Extract the [X, Y] coordinate from the center of the cell holding the provided text.  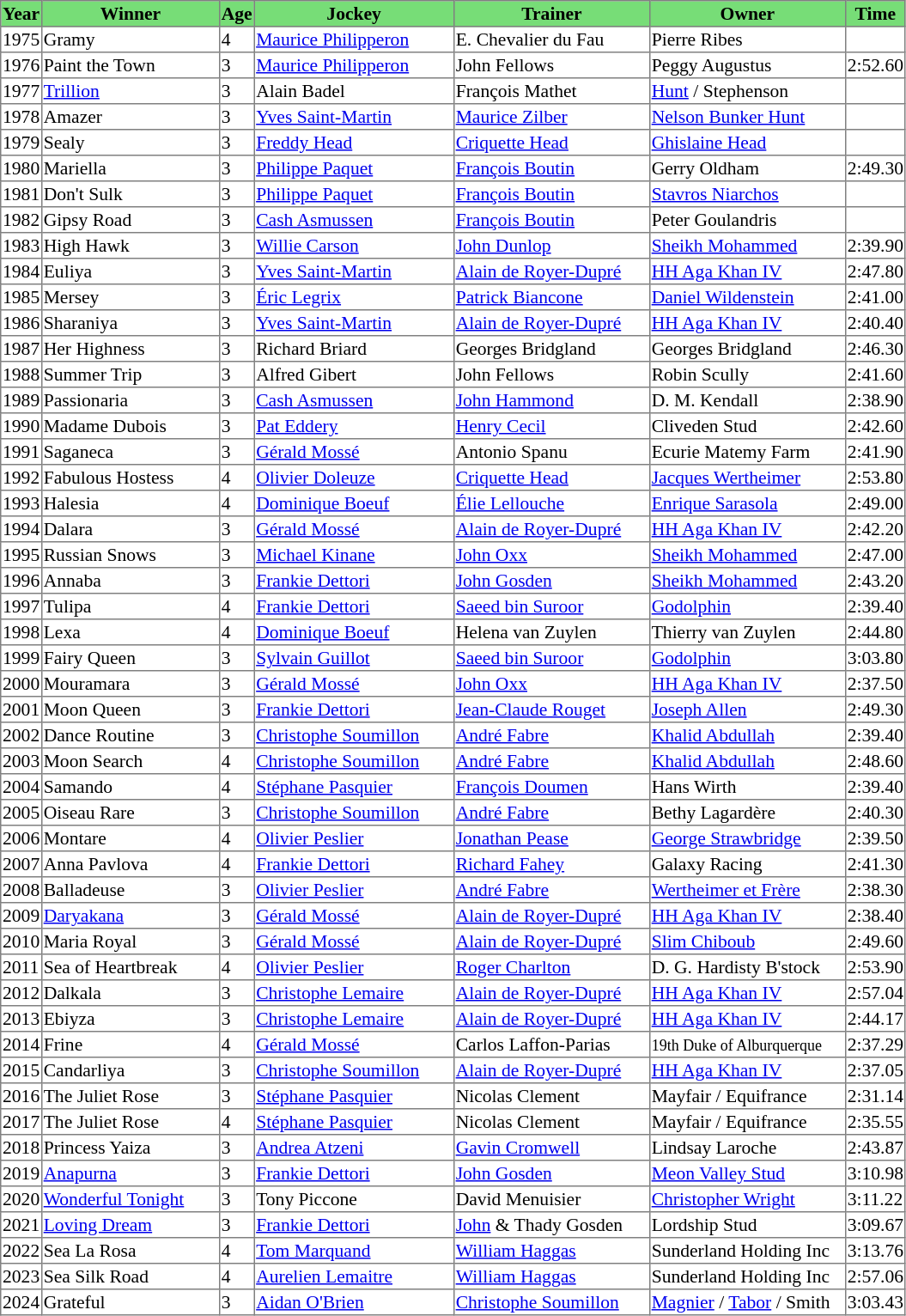
2:39.90 [875, 246]
Hunt / Stephenson [747, 91]
Montare [131, 838]
Madame Dubois [131, 426]
2:57.04 [875, 993]
1975 [21, 40]
Trillion [131, 91]
Annaba [131, 581]
Pierre Ribes [747, 40]
Alain Badel [354, 91]
3:09.67 [875, 1225]
High Hawk [131, 246]
Sea of Heartbreak [131, 967]
Tom Marquand [354, 1251]
2:48.60 [875, 761]
2:38.40 [875, 916]
Christopher Wright [747, 1199]
Anapurna [131, 1173]
Tulipa [131, 606]
2017 [21, 1122]
2:52.60 [875, 65]
George Strawbridge [747, 838]
Willie Carson [354, 246]
2:49.60 [875, 941]
Wonderful Tonight [131, 1199]
François Doumen [551, 787]
Élie Lellouche [551, 503]
2:49.00 [875, 503]
D. M. Kendall [747, 400]
Don't Sulk [131, 194]
Alfred Gibert [354, 375]
Jockey [354, 14]
Dance Routine [131, 735]
Lexa [131, 632]
Euliya [131, 271]
2010 [21, 941]
3:11.22 [875, 1199]
2024 [21, 1302]
Anna Pavlova [131, 864]
David Menuisier [551, 1199]
Peter Goulandris [747, 220]
Richard Fahey [551, 864]
2013 [21, 1019]
Sylvain Guillot [354, 658]
Richard Briard [354, 349]
2021 [21, 1225]
2012 [21, 993]
2:38.30 [875, 890]
Moon Search [131, 761]
2:42.60 [875, 426]
1992 [21, 478]
Daniel Wildenstein [747, 297]
2001 [21, 710]
1997 [21, 606]
Enrique Sarasola [747, 503]
2005 [21, 813]
Robin Scully [747, 375]
1984 [21, 271]
Joseph Allen [747, 710]
Daryakana [131, 916]
1996 [21, 581]
Jean-Claude Rouget [551, 710]
1985 [21, 297]
Ecurie Matemy Farm [747, 452]
2022 [21, 1251]
Winner [131, 14]
2:44.17 [875, 1019]
1994 [21, 529]
Meon Valley Stud [747, 1173]
1991 [21, 452]
Time [875, 14]
2:31.14 [875, 1096]
1990 [21, 426]
Halesia [131, 503]
Saganeca [131, 452]
E. Chevalier du Fau [551, 40]
Carlos Laffon-Parias [551, 1045]
Antonio Spanu [551, 452]
Freddy Head [354, 143]
2:41.30 [875, 864]
Gramy [131, 40]
2000 [21, 684]
Ebiyza [131, 1019]
2:47.80 [875, 271]
2:41.60 [875, 375]
2:41.90 [875, 452]
2:43.20 [875, 581]
Gipsy Road [131, 220]
Balladeuse [131, 890]
Helena van Zuylen [551, 632]
1987 [21, 349]
2023 [21, 1276]
3:13.76 [875, 1251]
2018 [21, 1148]
19th Duke of Alburquerque [747, 1045]
Gavin Cromwell [551, 1148]
Jacques Wertheimer [747, 478]
2006 [21, 838]
Sea Silk Road [131, 1276]
2:37.29 [875, 1045]
1998 [21, 632]
2008 [21, 890]
Fairy Queen [131, 658]
Sharaniya [131, 323]
Mouramara [131, 684]
Samando [131, 787]
1978 [21, 117]
1980 [21, 168]
2014 [21, 1045]
2009 [21, 916]
1989 [21, 400]
2:44.80 [875, 632]
Aurelien Lemaitre [354, 1276]
2016 [21, 1096]
2:41.00 [875, 297]
Maria Royal [131, 941]
Paint the Town [131, 65]
Maurice Zilber [551, 117]
Roger Charlton [551, 967]
2:53.90 [875, 967]
Her Highness [131, 349]
Éric Legrix [354, 297]
Russian Snows [131, 555]
1979 [21, 143]
3:03.80 [875, 658]
2004 [21, 787]
2:53.80 [875, 478]
Age [236, 14]
2:40.30 [875, 813]
2:42.20 [875, 529]
Wertheimer et Frère [747, 890]
Passionaria [131, 400]
2:46.30 [875, 349]
Dalara [131, 529]
1995 [21, 555]
Peggy Augustus [747, 65]
2011 [21, 967]
2:43.87 [875, 1148]
2019 [21, 1173]
Sea La Rosa [131, 1251]
1981 [21, 194]
1988 [21, 375]
2:57.06 [875, 1276]
2015 [21, 1070]
2020 [21, 1199]
Henry Cecil [551, 426]
3:03.43 [875, 1302]
Sealy [131, 143]
2:35.55 [875, 1122]
Jonathan Pease [551, 838]
Aidan O'Brien [354, 1302]
Slim Chiboub [747, 941]
Thierry van Zuylen [747, 632]
2:38.90 [875, 400]
2007 [21, 864]
Michael Kinane [354, 555]
Loving Dream [131, 1225]
Oiseau Rare [131, 813]
2:40.40 [875, 323]
2:47.00 [875, 555]
2:37.05 [875, 1070]
Hans Wirth [747, 787]
Pat Eddery [354, 426]
Gerry Oldham [747, 168]
John Dunlop [551, 246]
Year [21, 14]
François Mathet [551, 91]
Fabulous Hostess [131, 478]
1999 [21, 658]
Moon Queen [131, 710]
1976 [21, 65]
Bethy Lagardère [747, 813]
1982 [21, 220]
Stavros Niarchos [747, 194]
D. G. Hardisty B'stock [747, 967]
Olivier Doleuze [354, 478]
Summer Trip [131, 375]
Lordship Stud [747, 1225]
1993 [21, 503]
Patrick Biancone [551, 297]
1983 [21, 246]
3:10.98 [875, 1173]
Trainer [551, 14]
Grateful [131, 1302]
Frine [131, 1045]
Mersey [131, 297]
Mariella [131, 168]
Cliveden Stud [747, 426]
Lindsay Laroche [747, 1148]
Andrea Atzeni [354, 1148]
Owner [747, 14]
Princess Yaiza [131, 1148]
Tony Piccone [354, 1199]
Galaxy Racing [747, 864]
Magnier / Tabor / Smith [747, 1302]
1977 [21, 91]
Amazer [131, 117]
Ghislaine Head [747, 143]
John & Thady Gosden [551, 1225]
2003 [21, 761]
Candarliya [131, 1070]
Nelson Bunker Hunt [747, 117]
2:39.50 [875, 838]
Dalkala [131, 993]
2002 [21, 735]
John Hammond [551, 400]
2:37.50 [875, 684]
1986 [21, 323]
